Determine the [X, Y] coordinate at the center of the cell enclosing the given text.  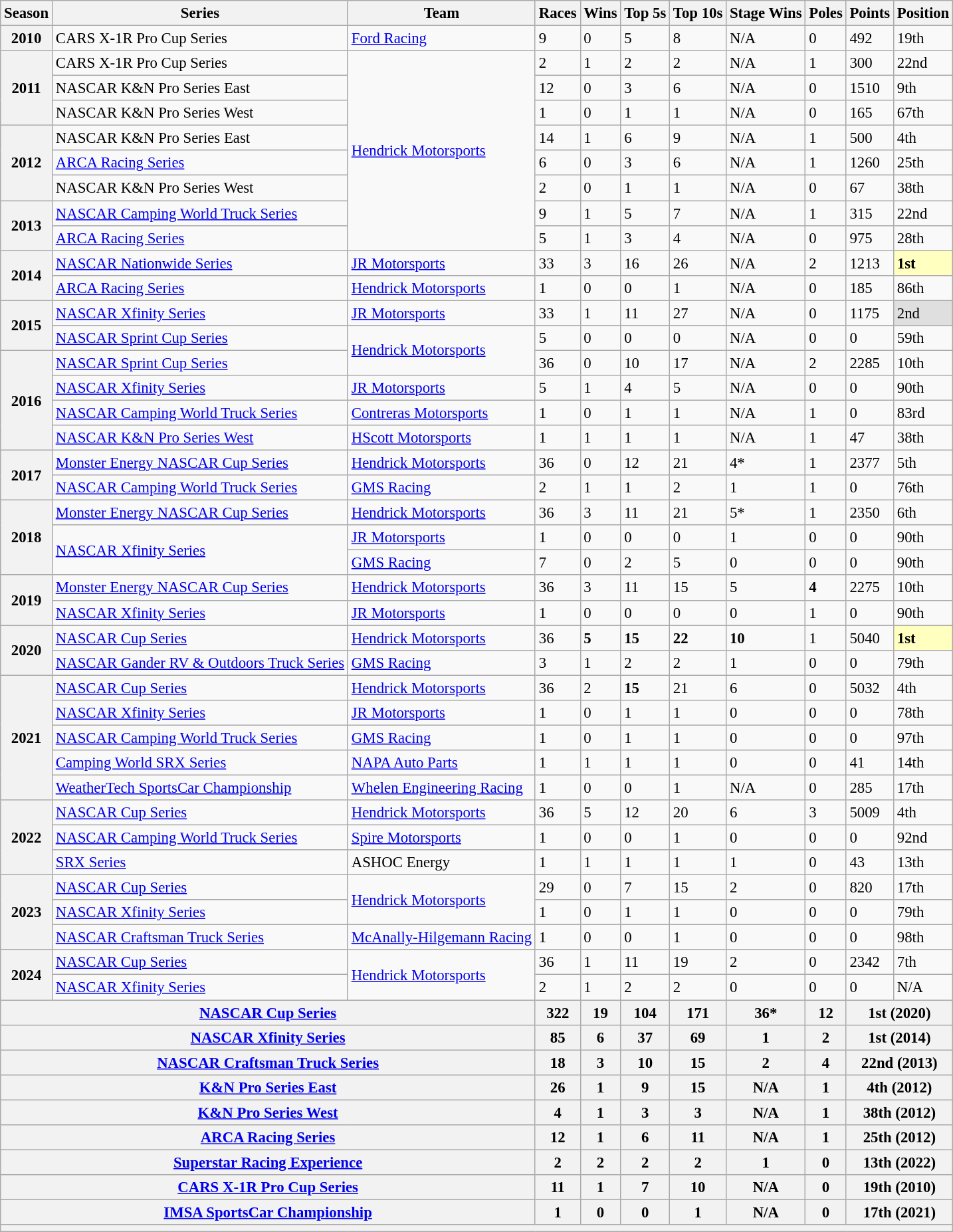
2nd [924, 313]
5009 [869, 813]
1175 [869, 313]
47 [869, 438]
22nd (2013) [899, 1063]
315 [869, 213]
6th [924, 513]
2022 [27, 837]
2019 [27, 601]
1510 [869, 88]
16 [645, 263]
322 [558, 1013]
1st (2020) [899, 1013]
2342 [869, 963]
2023 [27, 913]
92nd [924, 838]
67 [869, 188]
18 [558, 1063]
HScott Motorsports [441, 438]
17 [698, 363]
ASHOC Energy [441, 863]
14 [558, 138]
7th [924, 963]
9th [924, 88]
1st (2014) [899, 1037]
19th (2010) [899, 1187]
17th (2021) [899, 1212]
69 [698, 1037]
185 [869, 288]
Races [558, 13]
Top 10s [698, 13]
5032 [869, 688]
83rd [924, 413]
4th (2012) [899, 1087]
2015 [27, 326]
K&N Pro Series East [268, 1087]
Team [441, 13]
SRX Series [199, 863]
38th (2012) [899, 1112]
14th [924, 763]
4* [766, 463]
59th [924, 338]
820 [869, 888]
WeatherTech SportsCar Championship [199, 787]
975 [869, 238]
28th [924, 238]
37 [645, 1037]
Wins [601, 13]
25th [924, 163]
41 [869, 763]
36* [766, 1013]
165 [869, 113]
22 [698, 638]
97th [924, 738]
2016 [27, 400]
Stage Wins [766, 13]
2018 [27, 538]
2013 [27, 226]
Season [27, 13]
NAPA Auto Parts [441, 763]
13th (2022) [899, 1162]
NASCAR Nationwide Series [199, 263]
2012 [27, 163]
Position [924, 13]
27 [698, 313]
492 [869, 39]
8 [698, 39]
171 [698, 1013]
76th [924, 488]
Whelen Engineering Racing [441, 787]
2010 [27, 39]
Series [199, 13]
98th [924, 938]
Superstar Racing Experience [268, 1162]
IMSA SportsCar Championship [268, 1212]
McAnally-Hilgemann Racing [441, 938]
19th [924, 39]
5040 [869, 638]
1213 [869, 263]
20 [698, 813]
2011 [27, 88]
78th [924, 713]
5th [924, 463]
25th (2012) [899, 1138]
86th [924, 288]
29 [558, 888]
K&N Pro Series West [268, 1112]
Camping World SRX Series [199, 763]
104 [645, 1013]
5* [766, 513]
67th [924, 113]
2275 [869, 588]
43 [869, 863]
2017 [27, 476]
2024 [27, 975]
13th [924, 863]
1260 [869, 163]
2377 [869, 463]
Points [869, 13]
Top 5s [645, 13]
500 [869, 138]
300 [869, 63]
2021 [27, 738]
85 [558, 1037]
2350 [869, 513]
285 [869, 787]
NASCAR Gander RV & Outdoors Truck Series [199, 663]
Contreras Motorsports [441, 413]
Spire Motorsports [441, 838]
2014 [27, 275]
2285 [869, 363]
Ford Racing [441, 39]
2020 [27, 650]
Poles [825, 13]
